Capture the cell that displays the provided text and extract its (x, y) central coordinate. 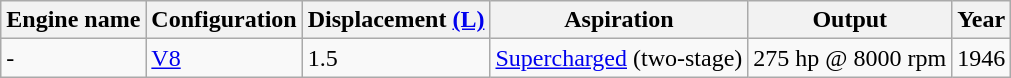
Engine name (74, 20)
Aspiration (619, 20)
Configuration (224, 20)
- (74, 58)
Supercharged (two-stage) (619, 58)
Output (850, 20)
Year (982, 20)
V8 (224, 58)
275 hp @ 8000 rpm (850, 58)
1.5 (396, 58)
1946 (982, 58)
Displacement (L) (396, 20)
